Return the (X, Y) coordinate for the center point of the cell that contains the specified text.  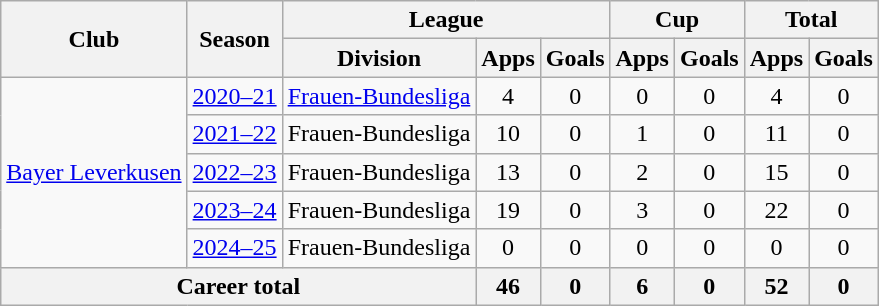
2021–22 (234, 134)
Total (811, 20)
League (446, 20)
1 (642, 134)
Club (94, 39)
46 (508, 286)
2022–23 (234, 172)
Career total (238, 286)
Cup (677, 20)
Division (379, 58)
2 (642, 172)
Bayer Leverkusen (94, 172)
22 (776, 210)
11 (776, 134)
19 (508, 210)
13 (508, 172)
3 (642, 210)
10 (508, 134)
2020–21 (234, 96)
52 (776, 286)
15 (776, 172)
6 (642, 286)
2024–25 (234, 248)
Season (234, 39)
2023–24 (234, 210)
